Detect which cell encompasses the target text, then output its (X, Y) center coordinate. 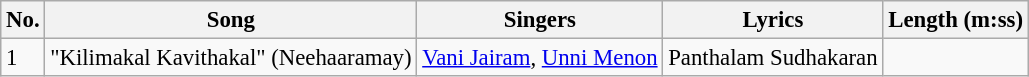
Singers (540, 20)
1 (23, 58)
No. (23, 20)
Song (231, 20)
Lyrics (773, 20)
"Kilimakal Kavithakal" (Neehaaramay) (231, 58)
Vani Jairam, Unni Menon (540, 58)
Panthalam Sudhakaran (773, 58)
Length (m:ss) (956, 20)
